Capture the cell that displays the provided text and extract its [x, y] central coordinate. 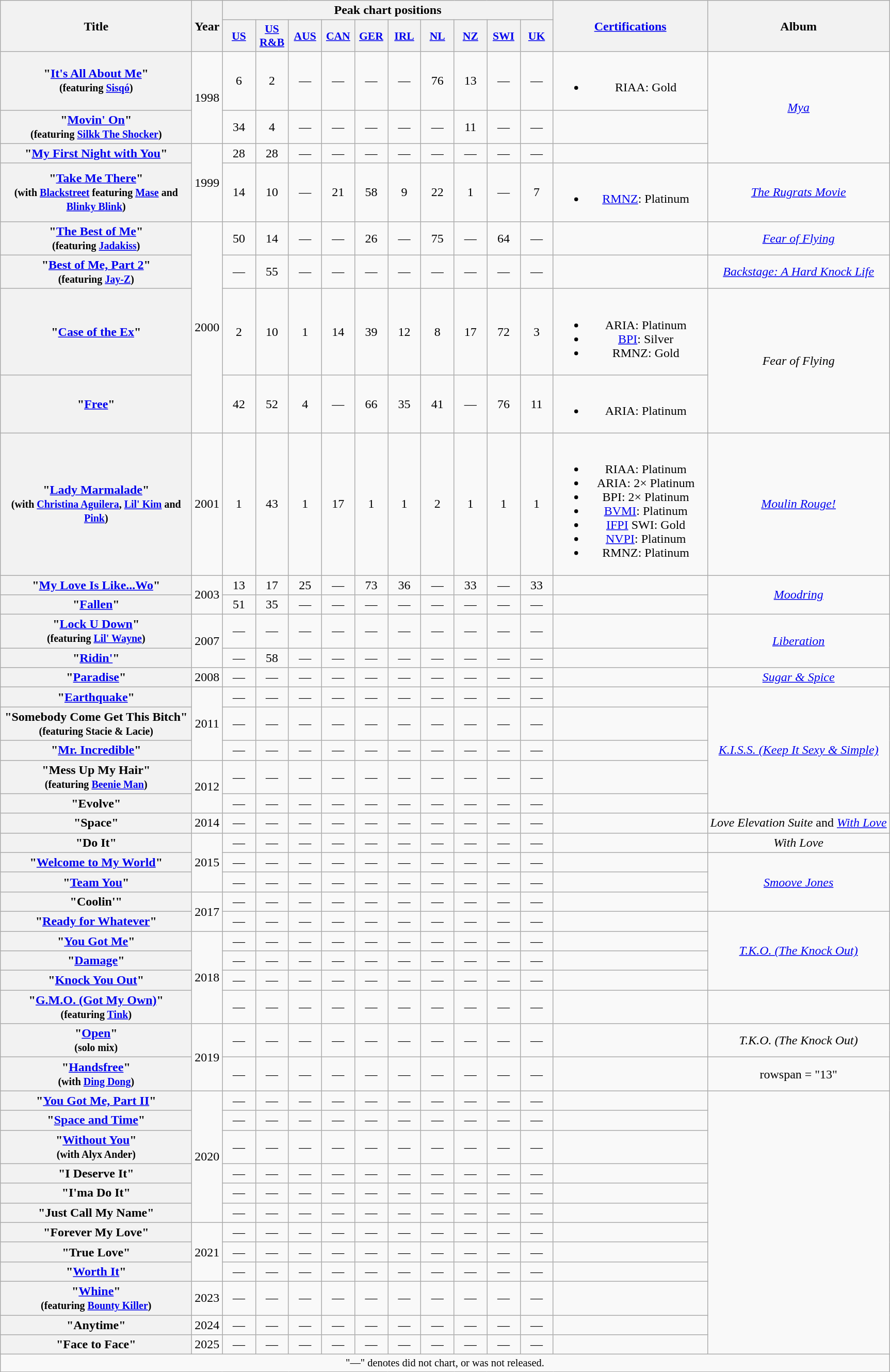
RIAA: Gold [630, 80]
With Love [799, 843]
"My Love Is Like...Wo" [96, 585]
"It's All About Me"(featuring Sisqó) [96, 80]
6 [239, 80]
"Lock U Down" (featuring Lil' Wayne) [96, 632]
"You Got Me" [96, 941]
2015 [207, 862]
1999 [207, 183]
2017 [207, 911]
"Do It" [96, 843]
50 [239, 238]
2021 [207, 1252]
"Movin' On" (featuring Silkk The Shocker) [96, 127]
2024 [207, 1325]
ARIA: Platinum [630, 403]
7 [537, 192]
"Just Call My Name" [96, 1213]
2001 [207, 504]
"G.M.O. (Got My Own)"(featuring Tink) [96, 1007]
2008 [207, 677]
"Anytime" [96, 1325]
"I'ma Do It" [96, 1193]
"The Best of Me" (featuring Jadakiss) [96, 238]
"Ridin'" [96, 658]
"Ready for Whatever" [96, 921]
2018 [207, 977]
Year [207, 26]
12 [404, 331]
"—" denotes did not chart, or was not released. [445, 1363]
Certifications [630, 26]
55 [272, 271]
Smoove Jones [799, 882]
Moodring [799, 594]
ARIA: PlatinumBPI: SilverRMNZ: Gold [630, 331]
US [239, 36]
22 [438, 192]
72 [504, 331]
RMNZ: Platinum [630, 192]
GER [371, 36]
"Space" [96, 823]
"Worth It" [96, 1271]
51 [239, 605]
43 [272, 504]
"Mr. Incredible" [96, 750]
75 [438, 238]
42 [239, 403]
2020 [207, 1157]
Sugar & Spice [799, 677]
"Team You" [96, 882]
"Knock You Out" [96, 980]
Title [96, 26]
IRL [404, 36]
9 [404, 192]
2019 [207, 1057]
21 [338, 192]
Liberation [799, 641]
SWI [504, 36]
"Lady Marmalade" (with Christina Aguilera, Lil' Kim and Pink) [96, 504]
"True Love" [96, 1252]
1998 [207, 98]
"Evolve" [96, 803]
"Whine" (featuring Bounty Killer) [96, 1298]
K.I.S.S. (Keep It Sexy & Simple) [799, 750]
25 [305, 585]
"Best of Me, Part 2" (featuring Jay-Z) [96, 271]
2025 [207, 1345]
"Paradise" [96, 677]
2012 [207, 786]
"Somebody Come Get This Bitch" (featuring Stacie & Lacie) [96, 723]
34 [239, 127]
Mya [799, 107]
"Forever My Love" [96, 1232]
"Welcome to My World" [96, 862]
"Space and Time" [96, 1120]
"Face to Face" [96, 1345]
8 [438, 331]
RIAA: PlatinumARIA: 2× PlatinumBPI: 2× PlatinumBVMI: PlatinumIFPI SWI: GoldNVPI: PlatinumRMNZ: Platinum [630, 504]
36 [404, 585]
2007 [207, 641]
66 [371, 403]
"Damage" [96, 961]
"Free" [96, 403]
"Take Me There" (with Blackstreet featuring Mase and Blinky Blink) [96, 192]
The Rugrats Movie [799, 192]
"Case of the Ex" [96, 331]
2023 [207, 1298]
Album [799, 26]
52 [272, 403]
"Fallen" [96, 605]
Backstage: A Hard Knock Life [799, 271]
64 [504, 238]
"I Deserve It" [96, 1173]
41 [438, 403]
"Mess Up My Hair" (featuring Beenie Man) [96, 777]
AUS [305, 36]
CAN [338, 36]
2014 [207, 823]
26 [371, 238]
"Earthquake" [96, 697]
"My First Night with You" [96, 153]
NZ [471, 36]
"Open"(solo mix) [96, 1040]
3 [537, 331]
Love Elevation Suite and With Love [799, 823]
"Coolin'" [96, 901]
"Without You" (with Alyx Ander) [96, 1147]
39 [371, 331]
2000 [207, 327]
2011 [207, 723]
Moulin Rouge! [799, 504]
"Handsfree" (with Ding Dong) [96, 1074]
"You Got Me, Part II" [96, 1101]
2003 [207, 594]
Peak chart positions [388, 10]
USR&B [272, 36]
NL [438, 36]
73 [371, 585]
UK [537, 36]
rowspan = "13" [799, 1074]
